Return (X, Y) of the center of cell containing provided text 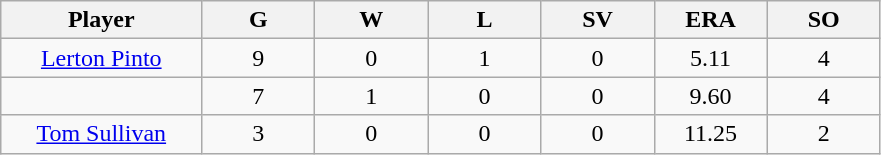
Tom Sullivan (102, 134)
G (258, 20)
W (372, 20)
SO (824, 20)
9 (258, 58)
Player (102, 20)
3 (258, 134)
2 (824, 134)
9.60 (710, 96)
Lerton Pinto (102, 58)
7 (258, 96)
11.25 (710, 134)
ERA (710, 20)
5.11 (710, 58)
SV (598, 20)
L (484, 20)
